From the cell containing the given text, extract its center point as [X, Y] coordinate. 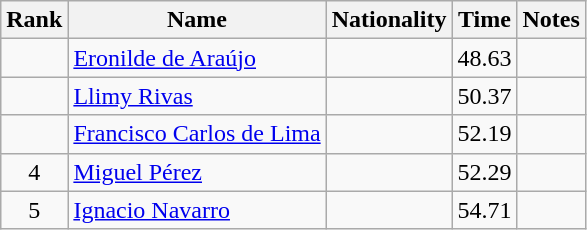
54.71 [484, 210]
Notes [551, 20]
48.63 [484, 58]
4 [34, 172]
Ignacio Navarro [197, 210]
Nationality [389, 20]
52.29 [484, 172]
Time [484, 20]
Miguel Pérez [197, 172]
Llimy Rivas [197, 96]
Eronilde de Araújo [197, 58]
52.19 [484, 134]
5 [34, 210]
Name [197, 20]
50.37 [484, 96]
Francisco Carlos de Lima [197, 134]
Rank [34, 20]
